Find where the given text appears and provide that cell's center as [x, y] coordinate. 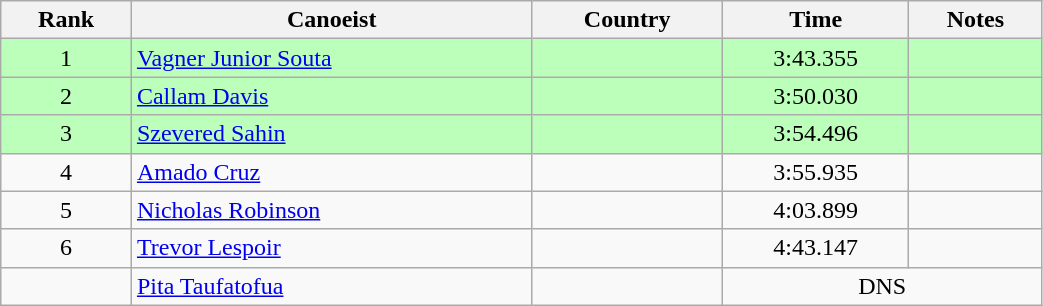
3:55.935 [815, 172]
6 [66, 248]
3 [66, 134]
Trevor Lespoir [332, 248]
1 [66, 58]
Rank [66, 20]
DNS [882, 286]
4:03.899 [815, 210]
2 [66, 96]
Vagner Junior Souta [332, 58]
4:43.147 [815, 248]
5 [66, 210]
Time [815, 20]
Szevered Sahin [332, 134]
4 [66, 172]
3:54.496 [815, 134]
Callam Davis [332, 96]
Amado Cruz [332, 172]
3:43.355 [815, 58]
Canoeist [332, 20]
Pita Taufatofua [332, 286]
3:50.030 [815, 96]
Country [627, 20]
Notes [976, 20]
Nicholas Robinson [332, 210]
